Extract the [X, Y] coordinate from the center of the cell holding the provided text.  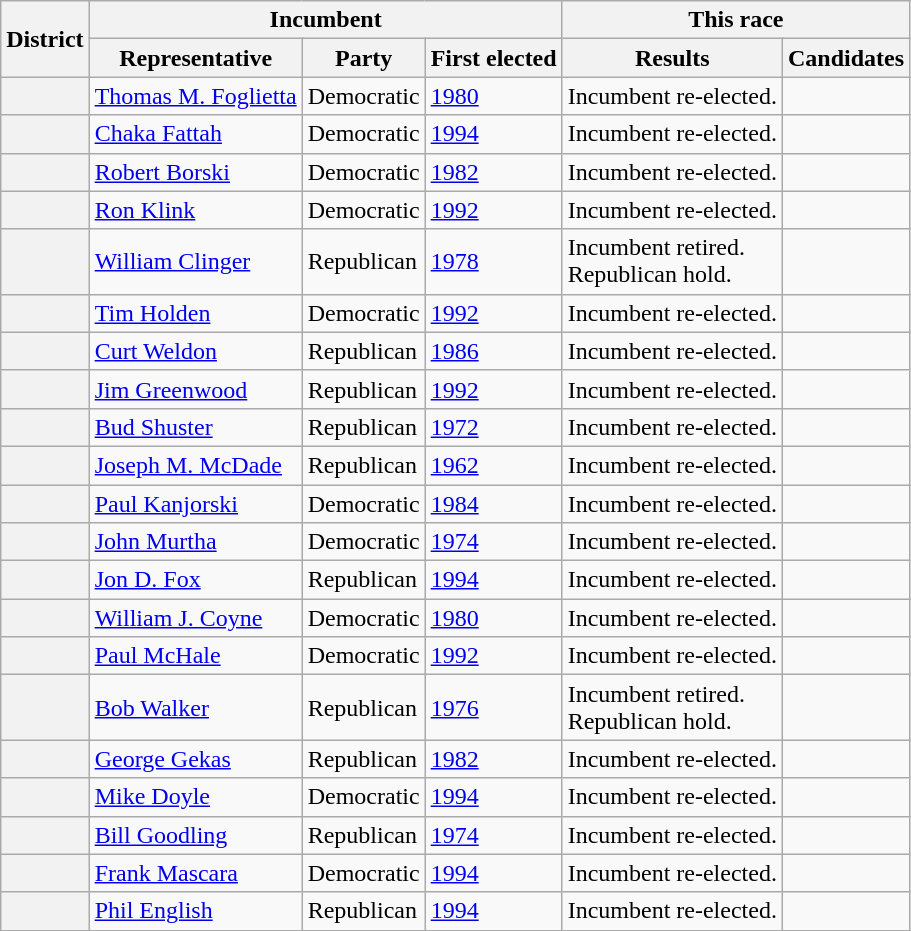
Bob Walker [196, 708]
John Murtha [196, 542]
1972 [494, 427]
District [45, 39]
Phil English [196, 911]
Tim Holden [196, 313]
Jim Greenwood [196, 389]
Thomas M. Foglietta [196, 96]
George Gekas [196, 759]
Incumbent [326, 20]
Curt Weldon [196, 351]
1984 [494, 503]
Ron Klink [196, 210]
Candidates [846, 58]
Robert Borski [196, 172]
Representative [196, 58]
Frank Mascara [196, 873]
Bill Goodling [196, 835]
Joseph M. McDade [196, 465]
This race [736, 20]
Chaka Fattah [196, 134]
1976 [494, 708]
Paul McHale [196, 656]
Results [672, 58]
William J. Coyne [196, 618]
Paul Kanjorski [196, 503]
William Clinger [196, 262]
Party [364, 58]
1962 [494, 465]
First elected [494, 58]
1978 [494, 262]
Jon D. Fox [196, 580]
1986 [494, 351]
Bud Shuster [196, 427]
Mike Doyle [196, 797]
